Return the (X, Y) coordinate for the center point of the cell that contains the specified text.  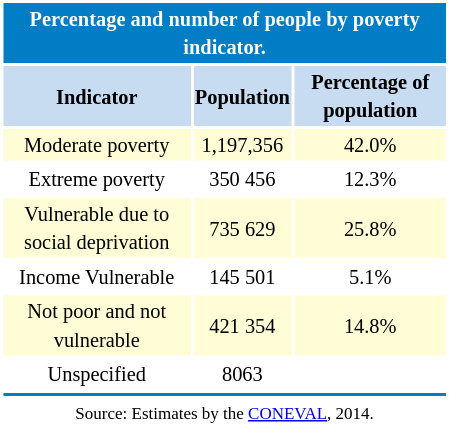
145 501 (242, 277)
Unspecified (96, 375)
421 354 (242, 326)
42.0% (370, 145)
14.8% (370, 326)
Moderate poverty (96, 145)
5.1% (370, 277)
735 629 (242, 228)
Indicator (96, 96)
Percentage of population (370, 96)
Percentage and number of people by poverty indicator. (224, 33)
12.3% (370, 180)
25.8% (370, 228)
Not poor and not vulnerable (96, 326)
Source: Estimates by the CONEVAL, 2014. (224, 412)
1,197,356 (242, 145)
Population (242, 96)
Income Vulnerable (96, 277)
350 456 (242, 180)
Vulnerable due to social deprivation (96, 228)
Extreme poverty (96, 180)
8063 (242, 375)
